Output the (X, Y) coordinate of the center of the cell containing the given text.  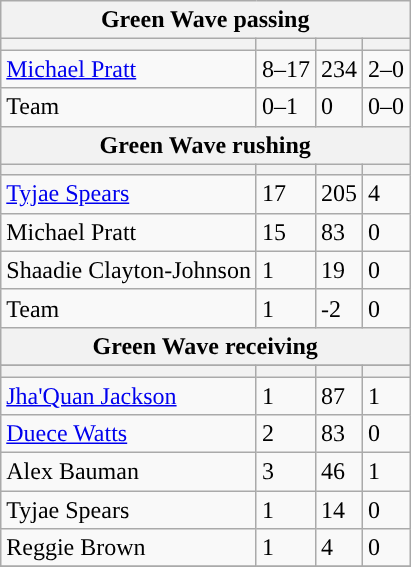
3 (286, 472)
2–0 (386, 69)
-2 (340, 308)
Reggie Brown (129, 548)
Alex Bauman (129, 472)
17 (286, 194)
Green Wave passing (206, 20)
2 (286, 434)
0–1 (286, 107)
14 (340, 510)
Green Wave rushing (206, 145)
205 (340, 194)
19 (340, 270)
46 (340, 472)
234 (340, 69)
Shaadie Clayton-Johnson (129, 270)
15 (286, 232)
Green Wave receiving (206, 346)
87 (340, 395)
Jha'Quan Jackson (129, 395)
8–17 (286, 69)
0–0 (386, 107)
Duece Watts (129, 434)
